Search for the cell housing the specified text and yield its [x, y] center coordinate. 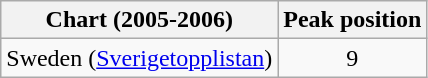
9 [352, 58]
Peak position [352, 20]
Chart (2005-2006) [140, 20]
Sweden (Sverigetopplistan) [140, 58]
